Scan for the cell matching the given text and deliver its [X, Y] coordinate at center. 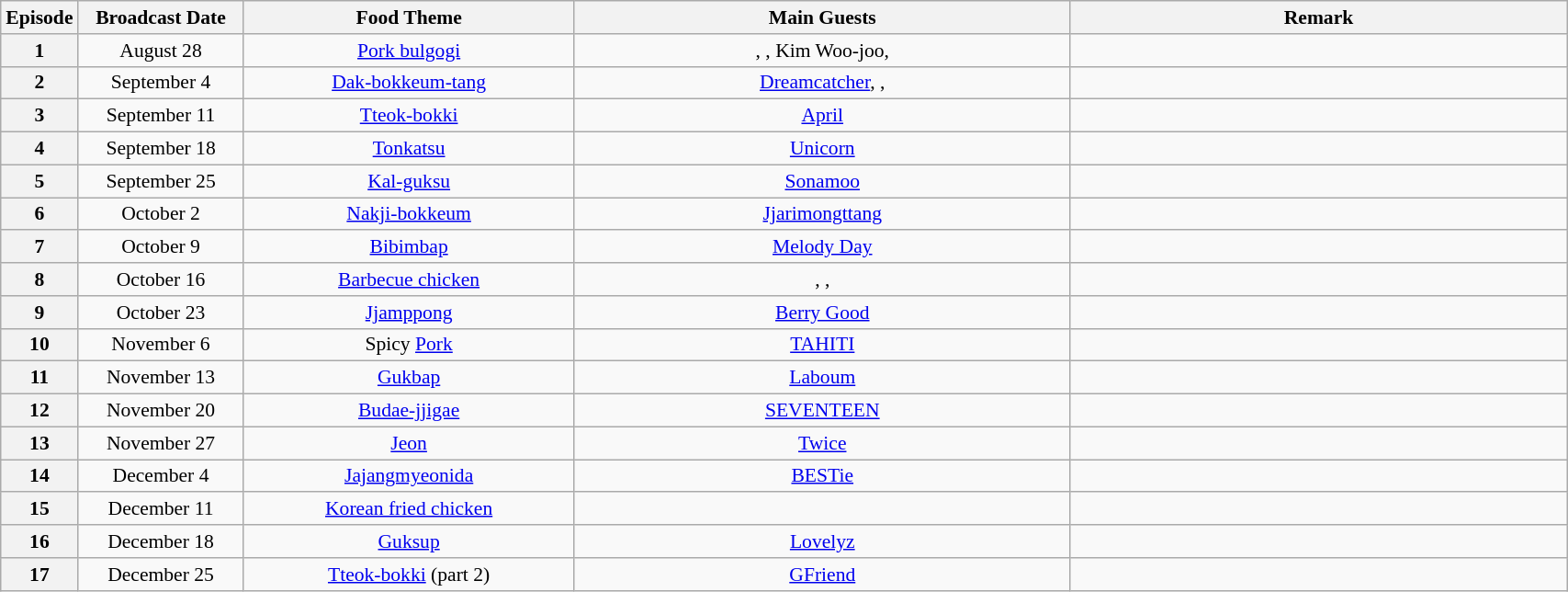
15 [39, 509]
10 [39, 345]
14 [39, 476]
Dak-bokkeum-tang [409, 83]
November 6 [161, 345]
Remark [1318, 17]
Laboum [822, 378]
6 [39, 214]
Jjamppong [409, 313]
September 11 [161, 116]
1 [39, 51]
Jjarimongttang [822, 214]
December 11 [161, 509]
12 [39, 411]
3 [39, 116]
October 23 [161, 313]
TAHITI [822, 345]
5 [39, 181]
Kal-guksu [409, 181]
Gukbap [409, 378]
October 9 [161, 247]
Sonamoo [822, 181]
BESTie [822, 476]
September 4 [161, 83]
November 13 [161, 378]
17 [39, 575]
Food Theme [409, 17]
Lovelyz [822, 541]
Twice [822, 443]
September 18 [161, 149]
Tteok-bokki (part 2) [409, 575]
Korean fried chicken [409, 509]
9 [39, 313]
November 20 [161, 411]
8 [39, 279]
7 [39, 247]
April [822, 116]
Dreamcatcher, , [822, 83]
Unicorn [822, 149]
13 [39, 443]
December 18 [161, 541]
Bibimbap [409, 247]
Broadcast Date [161, 17]
4 [39, 149]
December 25 [161, 575]
Guksup [409, 541]
Pork bulgogi [409, 51]
Main Guests [822, 17]
Tteok-bokki [409, 116]
Tonkatsu [409, 149]
October 2 [161, 214]
December 4 [161, 476]
, , Kim Woo-joo, [822, 51]
, , [822, 279]
November 27 [161, 443]
16 [39, 541]
Jajangmyeonida [409, 476]
Episode [39, 17]
Barbecue chicken [409, 279]
2 [39, 83]
Nakji-bokkeum [409, 214]
Spicy Pork [409, 345]
Budae-jjigae [409, 411]
September 25 [161, 181]
Melody Day [822, 247]
August 28 [161, 51]
Jeon [409, 443]
11 [39, 378]
Berry Good [822, 313]
SEVENTEEN [822, 411]
October 16 [161, 279]
GFriend [822, 575]
